Detect which cell encompasses the target text, then output its [x, y] center coordinate. 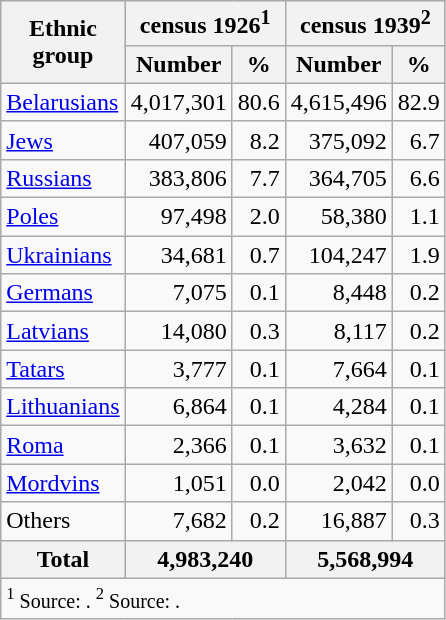
Jews [63, 140]
Others [63, 521]
0.7 [258, 255]
364,705 [338, 178]
4,615,496 [338, 102]
407,059 [178, 140]
1.1 [418, 217]
1.9 [418, 255]
14,080 [178, 331]
Latvians [63, 331]
80.6 [258, 102]
Roma [63, 445]
383,806 [178, 178]
2.0 [258, 217]
8,117 [338, 331]
4,983,240 [205, 559]
Tatars [63, 369]
Mordvins [63, 483]
Ethnicgroup [63, 42]
2,366 [178, 445]
4,017,301 [178, 102]
1 Source: . 2 Source: . [224, 598]
6.6 [418, 178]
Germans [63, 293]
7,682 [178, 521]
census 19261 [205, 24]
census 19392 [365, 24]
104,247 [338, 255]
8.2 [258, 140]
16,887 [338, 521]
Russians [63, 178]
Lithuanians [63, 407]
2,042 [338, 483]
3,632 [338, 445]
6,864 [178, 407]
7.7 [258, 178]
58,380 [338, 217]
82.9 [418, 102]
Poles [63, 217]
3,777 [178, 369]
7,664 [338, 369]
8,448 [338, 293]
Belarusians [63, 102]
Ukrainians [63, 255]
1,051 [178, 483]
97,498 [178, 217]
4,284 [338, 407]
7,075 [178, 293]
375,092 [338, 140]
5,568,994 [365, 559]
Total [63, 559]
6.7 [418, 140]
34,681 [178, 255]
